Detect which cell encompasses the target text, then output its (x, y) center coordinate. 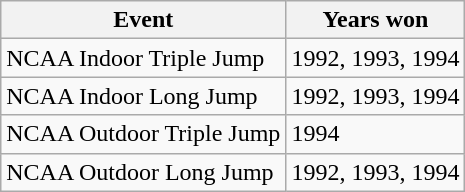
Years won (376, 20)
1994 (376, 134)
NCAA Outdoor Long Jump (144, 172)
Event (144, 20)
NCAA Indoor Long Jump (144, 96)
NCAA Outdoor Triple Jump (144, 134)
NCAA Indoor Triple Jump (144, 58)
